Find where the given text appears and provide that cell's center as [X, Y] coordinate. 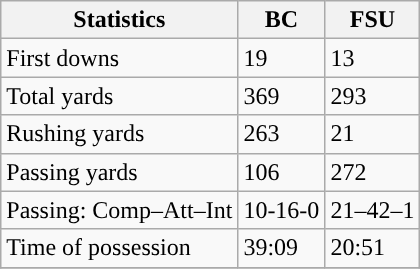
Passing: Comp–Att–Int [120, 210]
Rushing yards [120, 134]
Total yards [120, 96]
13 [372, 58]
39:09 [282, 248]
First downs [120, 58]
Time of possession [120, 248]
21–42–1 [372, 210]
Statistics [120, 20]
Passing yards [120, 172]
20:51 [372, 248]
FSU [372, 20]
BC [282, 20]
19 [282, 58]
106 [282, 172]
21 [372, 134]
10-16-0 [282, 210]
369 [282, 96]
272 [372, 172]
293 [372, 96]
263 [282, 134]
